From the cell containing the given text, extract its center point as (X, Y) coordinate. 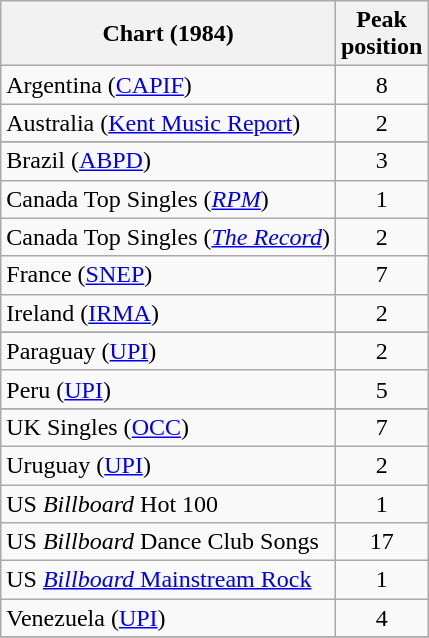
Canada Top Singles (The Record) (168, 237)
Brazil (ABPD) (168, 161)
Canada Top Singles (RPM) (168, 199)
US Billboard Dance Club Songs (168, 542)
4 (381, 618)
US Billboard Mainstream Rock (168, 580)
Paraguay (UPI) (168, 351)
Chart (1984) (168, 34)
17 (381, 542)
UK Singles (OCC) (168, 427)
Venezuela (UPI) (168, 618)
5 (381, 389)
Ireland (IRMA) (168, 313)
Peru (UPI) (168, 389)
Uruguay (UPI) (168, 465)
8 (381, 85)
Peakposition (381, 34)
Argentina (CAPIF) (168, 85)
France (SNEP) (168, 275)
US Billboard Hot 100 (168, 503)
Australia (Kent Music Report) (168, 123)
3 (381, 161)
